Output the (x, y) coordinate of the center of the cell containing the given text.  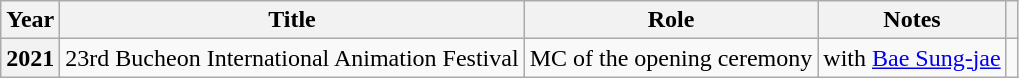
MC of the opening ceremony (671, 58)
Year (30, 20)
with Bae Sung-jae (912, 58)
Role (671, 20)
Title (292, 20)
Notes (912, 20)
2021 (30, 58)
23rd Bucheon International Animation Festival (292, 58)
